Provide the [x, y] coordinate of the cell's center where the given text is located.  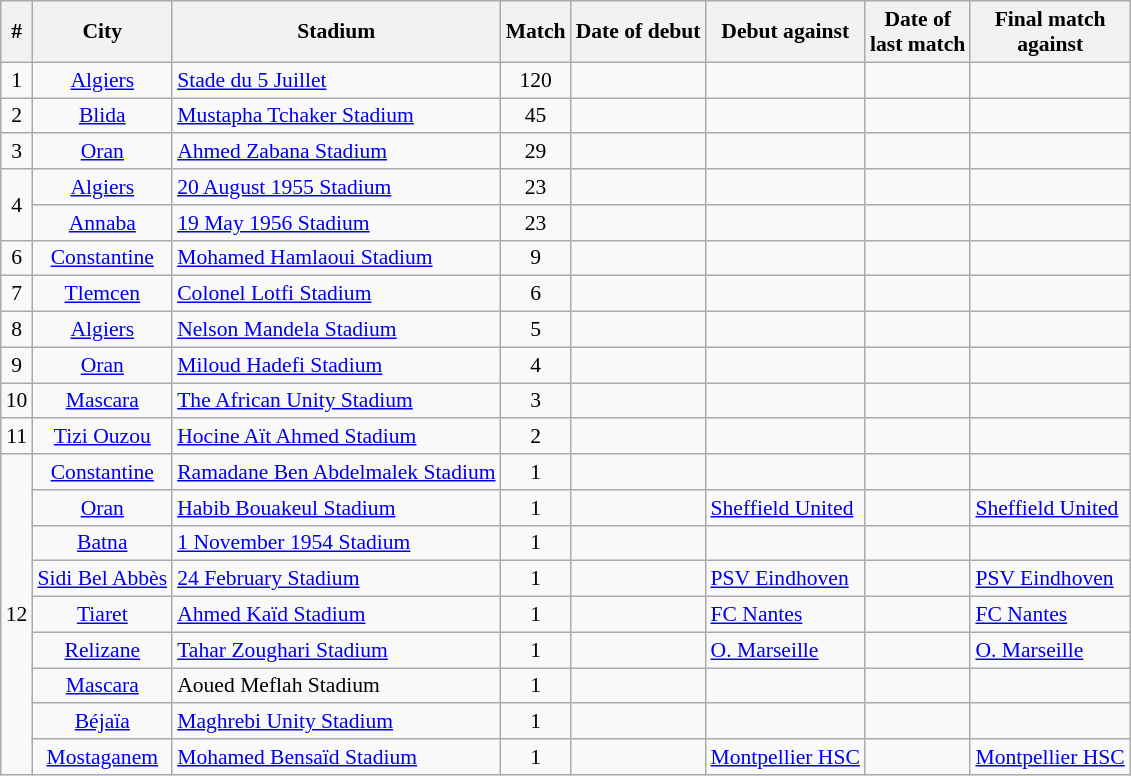
Miloud Hadefi Stadium [336, 365]
Hocine Aït Ahmed Stadium [336, 437]
Stadium [336, 32]
29 [536, 152]
10 [17, 401]
7 [17, 294]
19 May 1956 Stadium [336, 223]
Maghrebi Unity Stadium [336, 722]
Date oflast match [918, 32]
Stade du 5 Juillet [336, 80]
Tahar Zoughari Stadium [336, 650]
120 [536, 80]
Tizi Ouzou [102, 437]
Batna [102, 543]
Tlemcen [102, 294]
1 November 1954 Stadium [336, 543]
8 [17, 330]
20 August 1955 Stadium [336, 187]
Match [536, 32]
Relizane [102, 650]
Colonel Lotfi Stadium [336, 294]
Date of debut [638, 32]
Ahmed Zabana Stadium [336, 152]
Annaba [102, 223]
5 [536, 330]
Final matchagainst [1050, 32]
# [17, 32]
City [102, 32]
Mostaganem [102, 757]
Tiaret [102, 615]
Aoued Meflah Stadium [336, 686]
45 [536, 116]
Nelson Mandela Stadium [336, 330]
24 February Stadium [336, 579]
Mustapha Tchaker Stadium [336, 116]
Ahmed Kaïd Stadium [336, 615]
Habib Bouakeul Stadium [336, 508]
Sidi Bel Abbès [102, 579]
Béjaïa [102, 722]
Mohamed Bensaïd Stadium [336, 757]
Debut against [784, 32]
11 [17, 437]
12 [17, 614]
The African Unity Stadium [336, 401]
Mohamed Hamlaoui Stadium [336, 258]
Blida [102, 116]
Ramadane Ben Abdelmalek Stadium [336, 472]
